Detect which cell encompasses the target text, then output its (x, y) center coordinate. 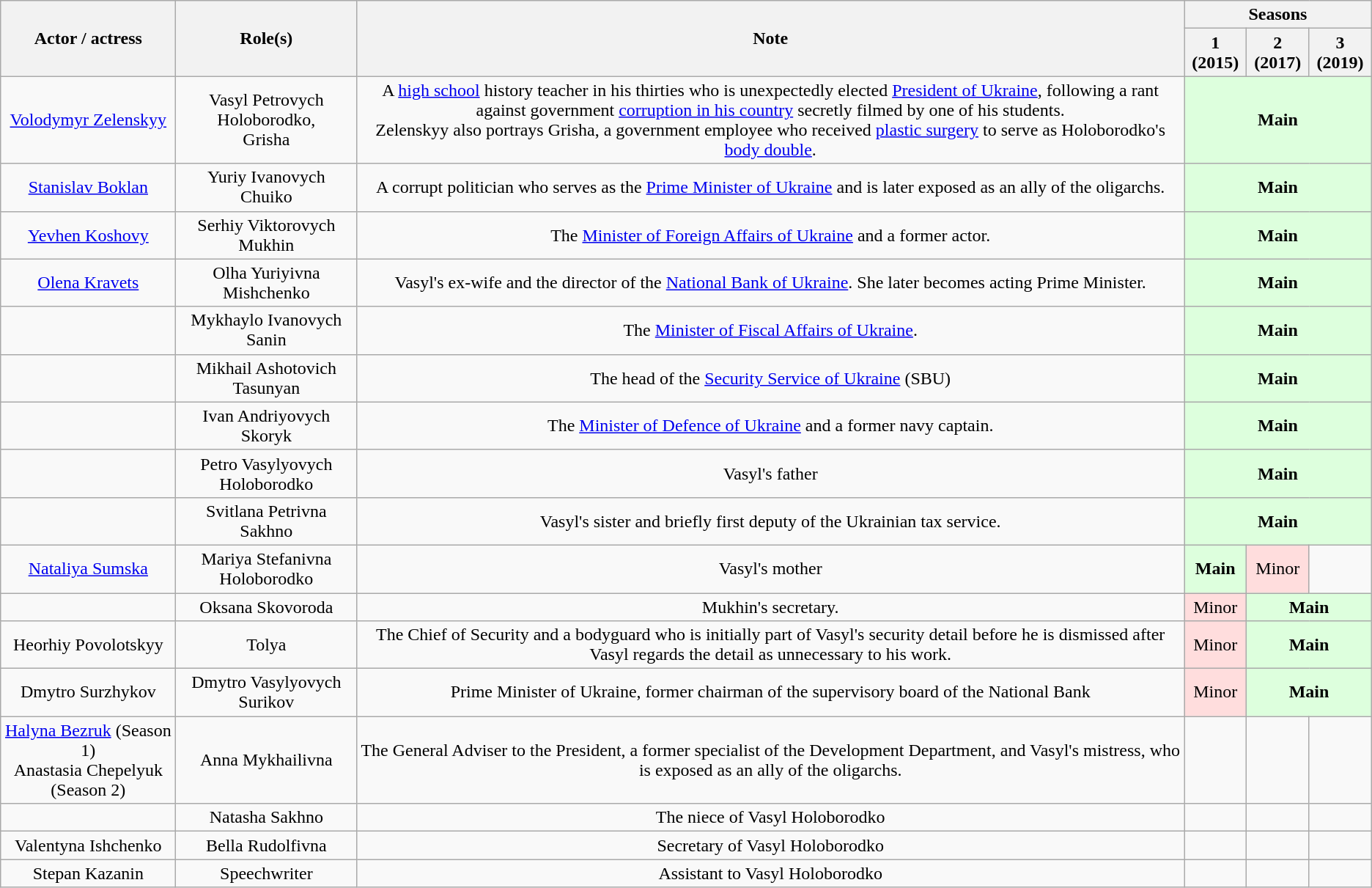
Petro Vasylyovych Holoborodko (267, 474)
Yuriy Ivanovych Chuiko (267, 188)
Vasyl Petrovych Holoborodko,Grisha (267, 120)
Dmytro Vasylyovych Surikov (267, 692)
Yevhen Koshovy (88, 235)
Prime Minister of Ukraine, former chairman of the supervisory board of the National Bank (771, 692)
The niece of Vasyl Holoborodko (771, 818)
Mykhaylo Ivanovych Sanin (267, 330)
Vasyl's ex-wife and the director of the National Bank of Ukraine. She later becomes acting Prime Minister. (771, 283)
The head of the Security Service of Ukraine (SBU) (771, 378)
Speechwriter (267, 873)
Valentyna Ishchenko (88, 845)
Nataliya Sumska (88, 569)
Vasyl's mother (771, 569)
Volodymyr Zelenskyy (88, 120)
2 (2017) (1278, 53)
Tolya (267, 645)
The Minister of Fiscal Affairs of Ukraine. (771, 330)
Vasyl's father (771, 474)
Bella Rudolfivna (267, 845)
Anna Mykhailivna (267, 760)
Mikhail Ashotovich Tasunyan (267, 378)
The Minister of Defence of Ukraine and a former navy captain. (771, 425)
Olena Kravets (88, 283)
Note (771, 38)
Seasons (1278, 15)
Stanislav Boklan (88, 188)
Svitlana Petrivna Sakhno (267, 521)
3 (2019) (1340, 53)
Heorhiy Povolotskyy (88, 645)
Vasyl's sister and briefly first deputy of the Ukrainian tax service. (771, 521)
Assistant to Vasyl Holoborodko (771, 873)
Ivan Andriyovych Skoryk (267, 425)
Mariya Stefanivna Holoborodko (267, 569)
Stepan Kazanin (88, 873)
Halyna Bezruk (Season 1)Anastasia Chepelyuk (Season 2) (88, 760)
Dmytro Surzhykov (88, 692)
Serhiy Viktorovych Mukhin (267, 235)
A corrupt politician who serves as the Prime Minister of Ukraine and is later exposed as an ally of the oligarchs. (771, 188)
Actor / actress (88, 38)
Natasha Sakhno (267, 818)
Role(s) (267, 38)
Mukhin's secretary. (771, 606)
The Minister of Foreign Affairs of Ukraine and a former actor. (771, 235)
Secretary of Vasyl Holoborodko (771, 845)
Olha Yuriyivna Mishchenko (267, 283)
Oksana Skovoroda (267, 606)
1 (2015) (1215, 53)
